Pinpoint the cell where the given text exists, returning its [X, Y] midpoint coordinate. 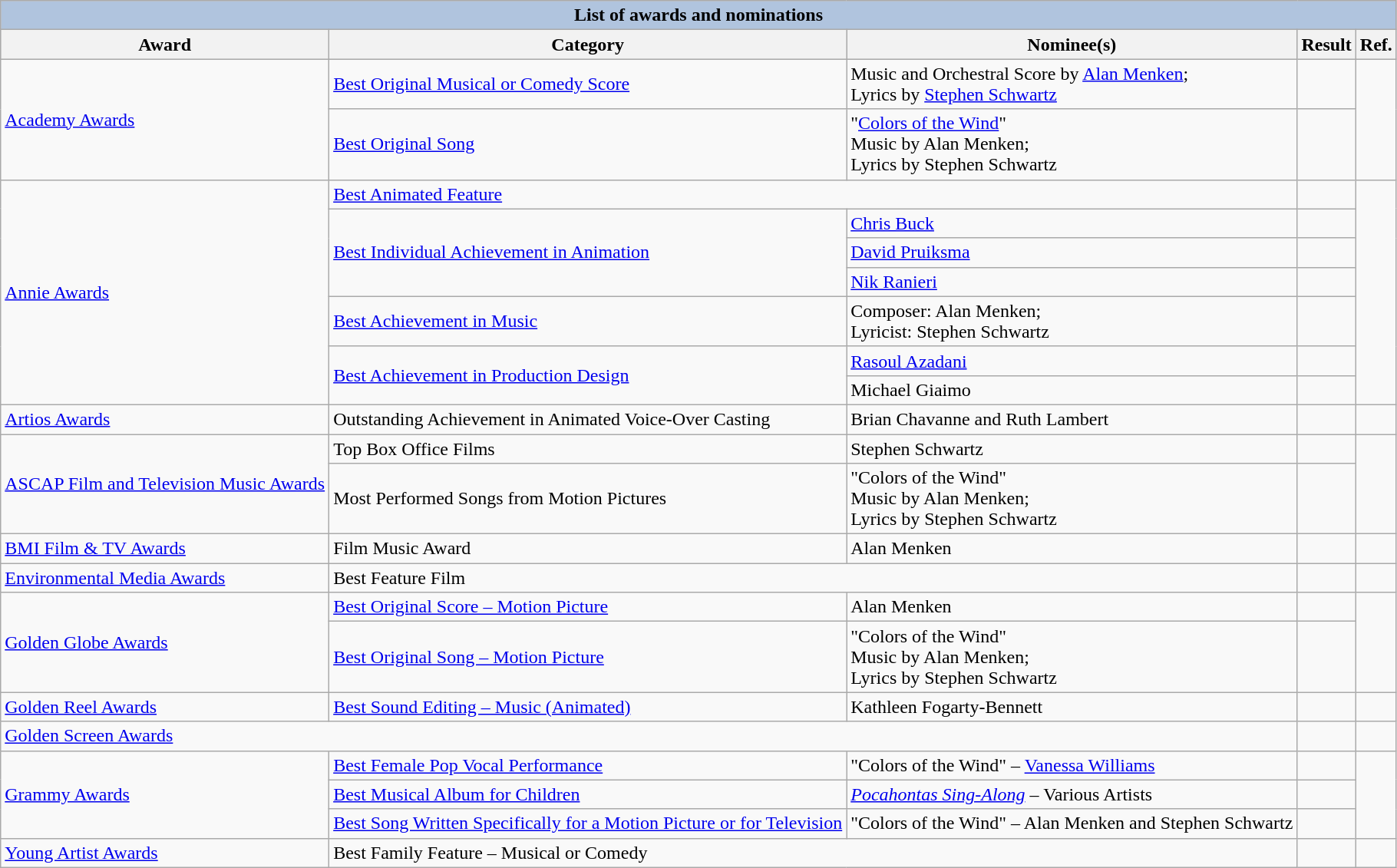
Grammy Awards [165, 794]
Golden Globe Awards [165, 642]
Kathleen Fogarty-Bennett [1072, 707]
Michael Giaimo [1072, 390]
Best Individual Achievement in Animation [588, 252]
Academy Awards [165, 120]
ASCAP Film and Television Music Awards [165, 484]
Composer: Alan Menken; Lyricist: Stephen Schwartz [1072, 321]
Award [165, 45]
Golden Reel Awards [165, 707]
Best Achievement in Production Design [588, 375]
Outstanding Achievement in Animated Voice-Over Casting [588, 419]
Music and Orchestral Score by Alan Menken; Lyrics by Stephen Schwartz [1072, 84]
Ref. [1376, 45]
"Colors of the Wind" – Vanessa Williams [1072, 765]
Stephen Schwartz [1072, 449]
Best Family Feature – Musical or Comedy [814, 853]
Artios Awards [165, 419]
Environmental Media Awards [165, 578]
BMI Film & TV Awards [165, 549]
Best Musical Album for Children [588, 794]
Best Original Score – Motion Picture [588, 607]
Young Artist Awards [165, 853]
Best Original Musical or Comedy Score [588, 84]
Brian Chavanne and Ruth Lambert [1072, 419]
Rasoul Azadani [1072, 361]
Pocahontas Sing-Along – Various Artists [1072, 794]
Best Original Song – Motion Picture [588, 657]
Film Music Award [588, 549]
Nik Ranieri [1072, 282]
Best Animated Feature [814, 194]
Best Song Written Specifically for a Motion Picture or for Television [588, 823]
David Pruiksma [1072, 252]
Best Achievement in Music [588, 321]
Best Feature Film [814, 578]
Most Performed Songs from Motion Pictures [588, 499]
Category [588, 45]
"Colors of the Wind" – Alan Menken and Stephen Schwartz [1072, 823]
Annie Awards [165, 292]
Best Female Pop Vocal Performance [588, 765]
Nominee(s) [1072, 45]
Best Original Song [588, 144]
Result [1326, 45]
List of awards and nominations [698, 15]
Golden Screen Awards [649, 736]
Top Box Office Films [588, 449]
Chris Buck [1072, 223]
Best Sound Editing – Music (Animated) [588, 707]
